Detect which cell encompasses the target text, then output its [X, Y] center coordinate. 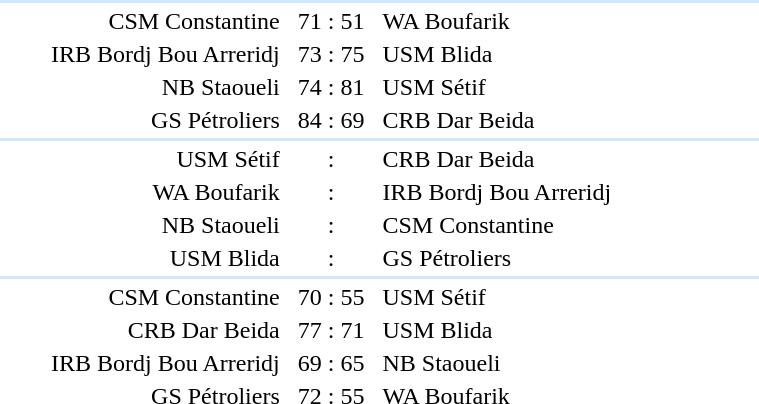
77 : 71 [331, 330]
69 : 65 [331, 363]
74 : 81 [331, 87]
70 : 55 [331, 297]
71 : 51 [331, 21]
84 : 69 [331, 120]
73 : 75 [331, 54]
